Determine the [x, y] coordinate at the center of the cell enclosing the given text.  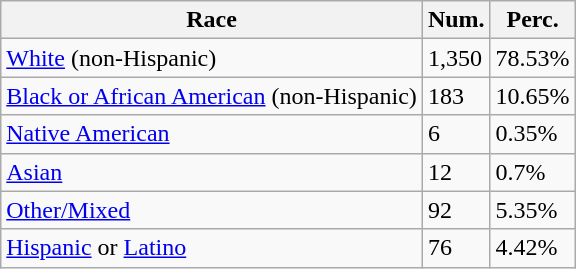
76 [456, 248]
5.35% [532, 210]
0.35% [532, 134]
12 [456, 172]
Race [212, 20]
Other/Mixed [212, 210]
Black or African American (non-Hispanic) [212, 96]
Hispanic or Latino [212, 248]
183 [456, 96]
1,350 [456, 58]
4.42% [532, 248]
10.65% [532, 96]
6 [456, 134]
Num. [456, 20]
92 [456, 210]
78.53% [532, 58]
Native American [212, 134]
Asian [212, 172]
0.7% [532, 172]
Perc. [532, 20]
White (non-Hispanic) [212, 58]
